Capture the cell that displays the provided text and extract its [x, y] central coordinate. 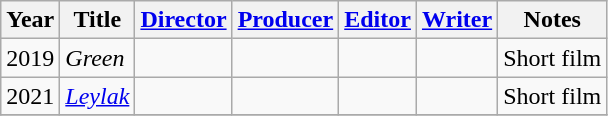
Director [184, 20]
Producer [286, 20]
2019 [30, 58]
Editor [378, 20]
Writer [456, 20]
2021 [30, 96]
Leylak [98, 96]
Year [30, 20]
Green [98, 58]
Title [98, 20]
Notes [552, 20]
